For the text-containing cell, return its midpoint in [X, Y] coordinate format. 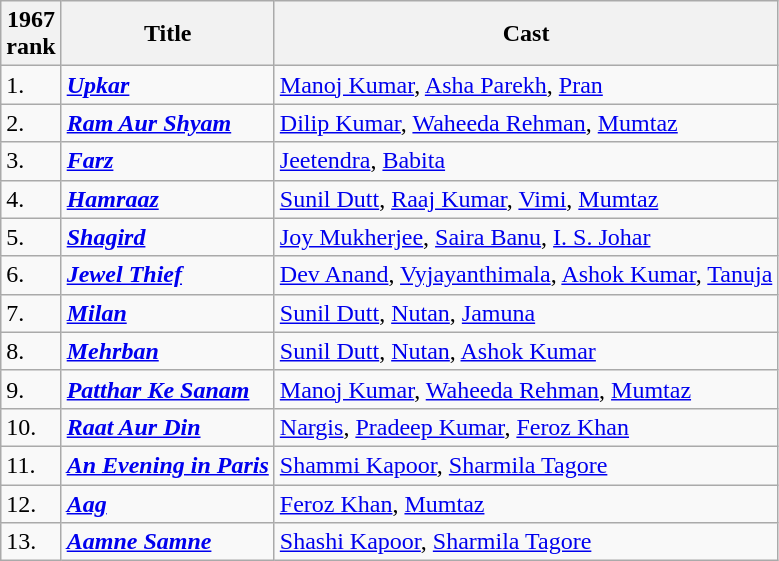
11. [31, 465]
7. [31, 313]
Sunil Dutt, Nutan, Ashok Kumar [526, 351]
1. [31, 85]
3. [31, 161]
Cast [526, 34]
2. [31, 123]
6. [31, 275]
Shammi Kapoor, Sharmila Tagore [526, 465]
Aag [168, 503]
Raat Aur Din [168, 427]
13. [31, 542]
12. [31, 503]
Hamraaz [168, 199]
Dev Anand, Vyjayanthimala, Ashok Kumar, Tanuja [526, 275]
Manoj Kumar, Waheeda Rehman, Mumtaz [526, 389]
Upkar [168, 85]
Feroz Khan, Mumtaz [526, 503]
Milan [168, 313]
Patthar Ke Sanam [168, 389]
10. [31, 427]
Jewel Thief [168, 275]
Farz [168, 161]
1967rank [31, 34]
5. [31, 237]
An Evening in Paris [168, 465]
9. [31, 389]
4. [31, 199]
Mehrban [168, 351]
8. [31, 351]
Manoj Kumar, Asha Parekh, Pran [526, 85]
Title [168, 34]
Sunil Dutt, Nutan, Jamuna [526, 313]
Aamne Samne [168, 542]
Ram Aur Shyam [168, 123]
Sunil Dutt, Raaj Kumar, Vimi, Mumtaz [526, 199]
Jeetendra, Babita [526, 161]
Joy Mukherjee, Saira Banu, I. S. Johar [526, 237]
Dilip Kumar, Waheeda Rehman, Mumtaz [526, 123]
Nargis, Pradeep Kumar, Feroz Khan [526, 427]
Shashi Kapoor, Sharmila Tagore [526, 542]
Shagird [168, 237]
